Provide the [x, y] coordinate of the cell's center where the given text is located.  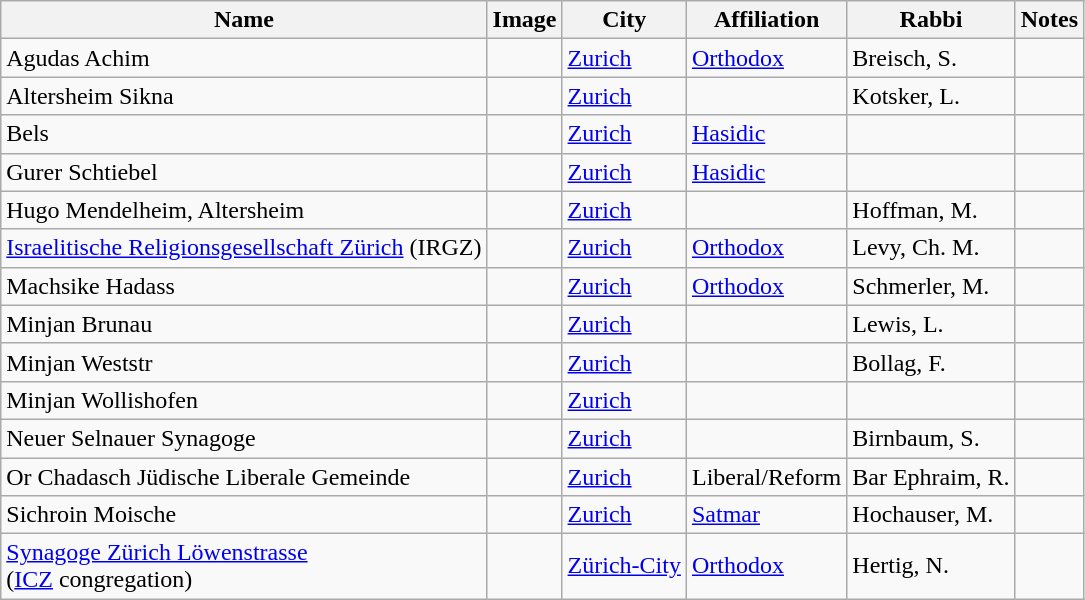
Image [524, 20]
City [624, 20]
Bollag, F. [931, 362]
Gurer Schtiebel [244, 172]
Minjan Weststr [244, 362]
Lewis, L. [931, 324]
Bar Ephraim, R. [931, 477]
Bels [244, 134]
Minjan Brunau [244, 324]
Breisch, S. [931, 58]
Hochauser, M. [931, 515]
Name [244, 20]
Levy, Ch. M. [931, 248]
Satmar [766, 515]
Schmerler, M. [931, 286]
Notes [1049, 20]
Sichroin Moische [244, 515]
Machsike Hadass [244, 286]
Neuer Selnauer Synagoge [244, 438]
Kotsker, L. [931, 96]
Zürich-City [624, 566]
Liberal/Reform [766, 477]
Hertig, N. [931, 566]
Birnbaum, S. [931, 438]
Altersheim Sikna [244, 96]
Minjan Wollishofen [244, 400]
Israelitische Religionsgesellschaft Zürich (IRGZ) [244, 248]
Hoffman, M. [931, 210]
Hugo Mendelheim, Altersheim [244, 210]
Affiliation [766, 20]
Agudas Achim [244, 58]
Synagoge Zürich Löwenstrasse(ICZ congregation) [244, 566]
Or Chadasch Jüdische Liberale Gemeinde [244, 477]
Rabbi [931, 20]
